From the cell containing the given text, extract its center point as (X, Y) coordinate. 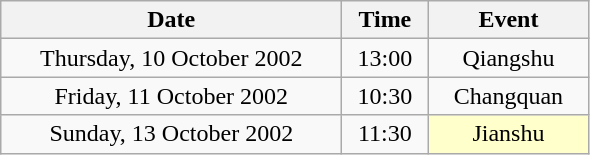
11:30 (385, 134)
Sunday, 13 October 2002 (172, 134)
Qiangshu (508, 58)
13:00 (385, 58)
Jianshu (508, 134)
Thursday, 10 October 2002 (172, 58)
Changquan (508, 96)
10:30 (385, 96)
Friday, 11 October 2002 (172, 96)
Event (508, 20)
Time (385, 20)
Date (172, 20)
